For the text-containing cell, return its midpoint in [x, y] coordinate format. 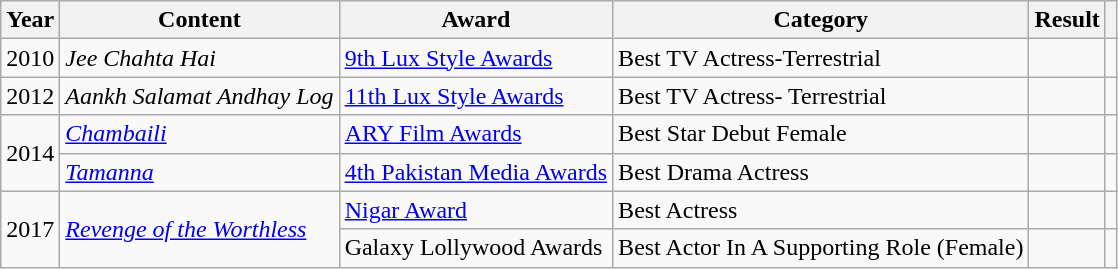
Jee Chahta Hai [200, 58]
Nigar Award [476, 210]
2010 [30, 58]
9th Lux Style Awards [476, 58]
Best TV Actress- Terrestrial [821, 96]
Chambaili [200, 134]
Best Drama Actress [821, 172]
2014 [30, 153]
Category [821, 20]
Best Actor In A Supporting Role (Female) [821, 248]
Award [476, 20]
Year [30, 20]
Best Actress [821, 210]
Content [200, 20]
11th Lux Style Awards [476, 96]
Revenge of the Worthless [200, 229]
Tamanna [200, 172]
Result [1067, 20]
Best Star Debut Female [821, 134]
2017 [30, 229]
4th Pakistan Media Awards [476, 172]
Galaxy Lollywood Awards [476, 248]
ARY Film Awards [476, 134]
Aankh Salamat Andhay Log [200, 96]
2012 [30, 96]
Best TV Actress-Terrestrial [821, 58]
